Return the (X, Y) coordinate for the center point of the cell that contains the specified text.  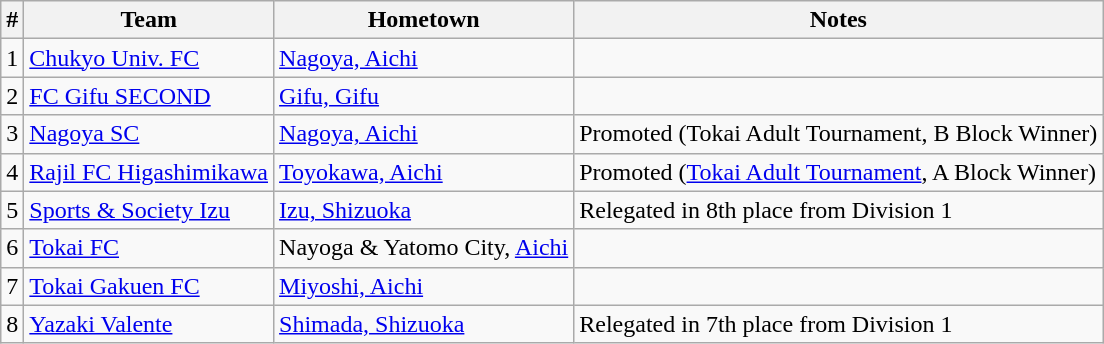
6 (12, 248)
Team (149, 20)
Promoted (Tokai Adult Tournament, B Block Winner) (838, 134)
Shimada, Shizuoka (424, 324)
4 (12, 172)
Tokai Gakuen FC (149, 286)
Yazaki Valente (149, 324)
Promoted (Tokai Adult Tournament, A Block Winner) (838, 172)
Nayoga & Yatomo City, Aichi (424, 248)
# (12, 20)
Hometown (424, 20)
Gifu, Gifu (424, 96)
Notes (838, 20)
Miyoshi, Aichi (424, 286)
Toyokawa, Aichi (424, 172)
2 (12, 96)
3 (12, 134)
1 (12, 58)
Nagoya SC (149, 134)
Sports & Society Izu (149, 210)
Chukyo Univ. FC (149, 58)
8 (12, 324)
5 (12, 210)
Tokai FC (149, 248)
Relegated in 7th place from Division 1 (838, 324)
Relegated in 8th place from Division 1 (838, 210)
Izu, Shizuoka (424, 210)
Rajil FC Higashimikawa (149, 172)
7 (12, 286)
FC Gifu SECOND (149, 96)
